Output the [x, y] coordinate of the center of the cell containing the given text.  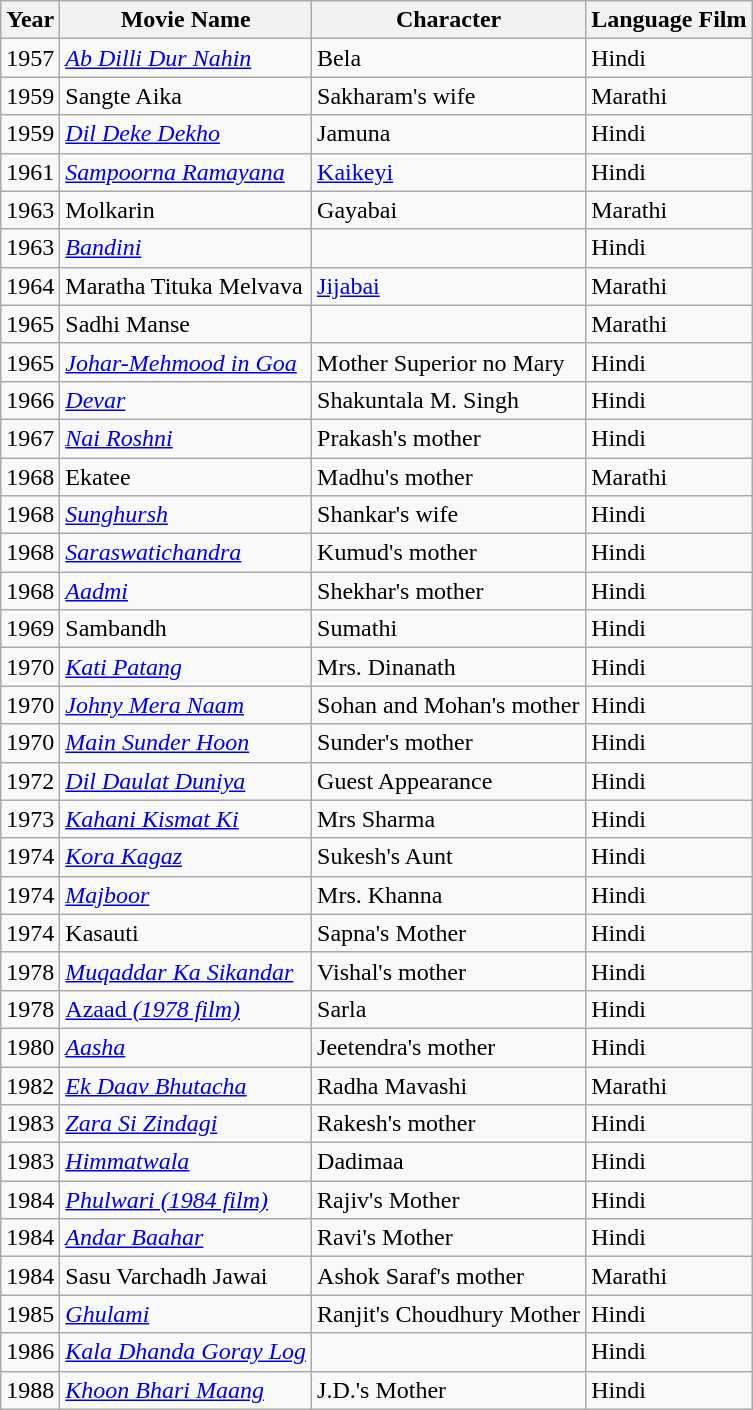
Gayabai [449, 210]
Main Sunder Hoon [186, 743]
Sampoorna Ramayana [186, 172]
Phulwari (1984 film) [186, 1200]
Ek Daav Bhutacha [186, 1085]
J.D.'s Mother [449, 1390]
Kora Kagaz [186, 857]
Sunghursh [186, 515]
1966 [30, 400]
Kaikeyi [449, 172]
Aasha [186, 1047]
Radha Mavashi [449, 1085]
Sapna's Mother [449, 933]
Azaad (1978 film) [186, 1009]
Sakharam's wife [449, 96]
Maratha Tituka Melvava [186, 286]
Muqaddar Ka Sikandar [186, 971]
Mrs. Khanna [449, 895]
Sarla [449, 1009]
Saraswatichandra [186, 553]
Mrs Sharma [449, 819]
1967 [30, 438]
Sambandh [186, 629]
Ashok Saraf's mother [449, 1276]
Kahani Kismat Ki [186, 819]
Majboor [186, 895]
Ekatee [186, 477]
Bela [449, 58]
1988 [30, 1390]
Sunder's mother [449, 743]
Dil Deke Dekho [186, 134]
Sadhi Manse [186, 324]
1957 [30, 58]
Zara Si Zindagi [186, 1124]
1982 [30, 1085]
Language Film [669, 20]
Jijabai [449, 286]
Kasauti [186, 933]
Bandini [186, 248]
Kati Patang [186, 667]
Nai Roshni [186, 438]
Shekhar's mother [449, 591]
1964 [30, 286]
Ab Dilli Dur Nahin [186, 58]
Year [30, 20]
Movie Name [186, 20]
1973 [30, 819]
Johny Mera Naam [186, 705]
Kumud's mother [449, 553]
Sohan and Mohan's mother [449, 705]
Ranjit's Choudhury Mother [449, 1314]
Devar [186, 400]
Khoon Bhari Maang [186, 1390]
Sangte Aika [186, 96]
1961 [30, 172]
Dadimaa [449, 1162]
Prakash's mother [449, 438]
Sasu Varchadh Jawai [186, 1276]
Shankar's wife [449, 515]
Jeetendra's mother [449, 1047]
Sukesh's Aunt [449, 857]
1980 [30, 1047]
Johar-Mehmood in Goa [186, 362]
Molkarin [186, 210]
Andar Baahar [186, 1238]
Mother Superior no Mary [449, 362]
1985 [30, 1314]
Rajiv's Mother [449, 1200]
Dil Daulat Duniya [186, 781]
Vishal's mother [449, 971]
Ravi's Mother [449, 1238]
Himmatwala [186, 1162]
1972 [30, 781]
Aadmi [186, 591]
Rakesh's mother [449, 1124]
1986 [30, 1352]
Shakuntala M. Singh [449, 400]
1969 [30, 629]
Character [449, 20]
Sumathi [449, 629]
Mrs. Dinanath [449, 667]
Ghulami [186, 1314]
Jamuna [449, 134]
Madhu's mother [449, 477]
Kala Dhanda Goray Log [186, 1352]
Guest Appearance [449, 781]
